For the text-containing cell, return its midpoint in (X, Y) coordinate format. 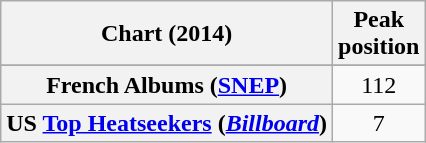
Peakposition (379, 34)
French Albums (SNEP) (167, 85)
112 (379, 85)
7 (379, 123)
Chart (2014) (167, 34)
US Top Heatseekers (Billboard) (167, 123)
